Output the [x, y] coordinate of the center of the cell containing the given text.  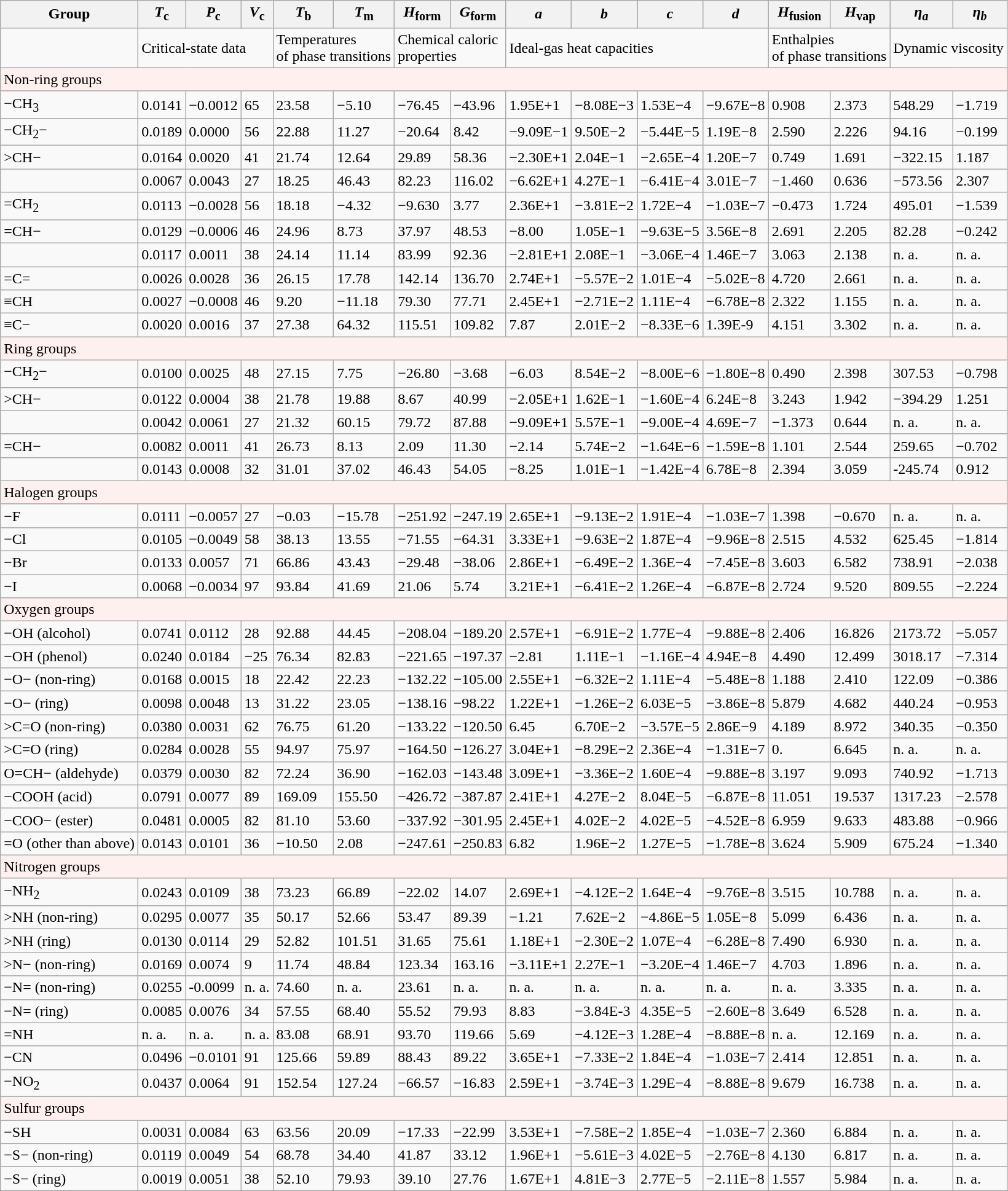
−4.32 [364, 206]
−6.62E+1 [538, 181]
0.0098 [162, 703]
−394.29 [921, 399]
2.86E+1 [538, 563]
483.88 [921, 820]
−3.06E−4 [670, 254]
2.373 [860, 104]
4.151 [799, 325]
3.53E+1 [538, 1132]
−2.81 [538, 656]
Sulfur groups [504, 1109]
79.30 [423, 302]
0.0117 [162, 254]
−6.32E−2 [605, 680]
−2.71E−2 [605, 302]
2.414 [799, 1058]
18.25 [304, 181]
48.84 [364, 964]
0.0437 [162, 1083]
1.251 [980, 399]
1.557 [799, 1179]
0.0030 [214, 773]
2.86E−9 [735, 726]
34 [257, 1011]
63.56 [304, 1132]
−76.45 [423, 104]
23.05 [364, 703]
76.75 [304, 726]
−0.966 [980, 820]
ηa [921, 14]
−1.64E−6 [670, 446]
89.39 [478, 918]
1.28E−4 [670, 1034]
1.19E−8 [735, 132]
−1.78E−8 [735, 843]
48 [257, 374]
−8.00 [538, 231]
63 [257, 1132]
41.69 [364, 586]
9.633 [860, 820]
Critical-state data [205, 48]
7.75 [364, 374]
−9.63E−2 [605, 539]
0.0101 [214, 843]
3.302 [860, 325]
0.0000 [214, 132]
41.87 [423, 1155]
Temperaturesof phase transitions [334, 48]
2.226 [860, 132]
675.24 [921, 843]
11.27 [364, 132]
2.138 [860, 254]
0.0741 [162, 633]
−247.61 [423, 843]
122.09 [921, 680]
>NH (ring) [69, 941]
=NH [69, 1034]
5.099 [799, 918]
−0.0057 [214, 516]
89 [257, 796]
1.942 [860, 399]
−8.00E−6 [670, 374]
0.490 [799, 374]
3.515 [799, 892]
3.21E+1 [538, 586]
−0.242 [980, 231]
11.30 [478, 446]
1.724 [860, 206]
72.24 [304, 773]
−3.86E−8 [735, 703]
2.36E+1 [538, 206]
1.36E−4 [670, 563]
Chemical caloricproperties [450, 48]
6.817 [860, 1155]
−I [69, 586]
82.83 [364, 656]
32 [257, 469]
24.14 [304, 254]
−2.81E+1 [538, 254]
0.0496 [162, 1058]
−9.63E−5 [670, 231]
−9.630 [423, 206]
152.54 [304, 1083]
−22.02 [423, 892]
20.09 [364, 1132]
0.0064 [214, 1083]
23.61 [423, 988]
55.52 [423, 1011]
5.69 [538, 1034]
82.28 [921, 231]
1.39E-9 [735, 325]
0.912 [980, 469]
3.649 [799, 1011]
-0.0099 [214, 988]
5.909 [860, 843]
>N− (non-ring) [69, 964]
5.879 [799, 703]
11.74 [304, 964]
88.43 [423, 1058]
22.88 [304, 132]
−0.0008 [214, 302]
−98.22 [478, 703]
11.14 [364, 254]
≡CH [69, 302]
−20.64 [423, 132]
1.155 [860, 302]
−1.719 [980, 104]
−189.20 [478, 633]
34.40 [364, 1155]
27.76 [478, 1179]
Nitrogen groups [504, 867]
4.27E−2 [605, 796]
3.335 [860, 988]
0.0111 [162, 516]
−29.48 [423, 563]
73.23 [304, 892]
−0.702 [980, 446]
2173.72 [921, 633]
−22.99 [478, 1132]
738.91 [921, 563]
−5.10 [364, 104]
38.13 [304, 539]
35 [257, 918]
12.851 [860, 1058]
−2.30E−2 [605, 941]
0.0295 [162, 918]
115.51 [423, 325]
−7.58E−2 [605, 1132]
4.720 [799, 278]
3.04E+1 [538, 750]
−1.21 [538, 918]
54 [257, 1155]
−138.16 [423, 703]
0.0008 [214, 469]
−126.27 [478, 750]
7.87 [538, 325]
−208.04 [423, 633]
9.50E−2 [605, 132]
−4.12E−3 [605, 1034]
−1.26E−2 [605, 703]
0.0049 [214, 1155]
1.26E−4 [670, 586]
0.0068 [162, 586]
1.85E−4 [670, 1132]
0.0379 [162, 773]
19.88 [364, 399]
3.77 [478, 206]
12.64 [364, 157]
2.04E−1 [605, 157]
3.603 [799, 563]
4.35E−5 [670, 1011]
−5.44E−5 [670, 132]
1.53E−4 [670, 104]
1.05E−1 [605, 231]
−0.473 [799, 206]
−5.02E−8 [735, 278]
−0.0101 [214, 1058]
−3.57E−5 [670, 726]
2.55E+1 [538, 680]
−OH (phenol) [69, 656]
−1.460 [799, 181]
53.60 [364, 820]
−0.03 [304, 516]
−4.12E−2 [605, 892]
−0.953 [980, 703]
58.36 [478, 157]
−S− (non-ring) [69, 1155]
−1.713 [980, 773]
0.0109 [214, 892]
3018.17 [921, 656]
0.0112 [214, 633]
−6.91E−2 [605, 633]
1.101 [799, 446]
−16.83 [478, 1083]
54.05 [478, 469]
13 [257, 703]
0.0057 [214, 563]
5.57E−1 [605, 422]
18.18 [304, 206]
−0.386 [980, 680]
19.537 [860, 796]
−38.06 [478, 563]
d [735, 14]
−9.09E−1 [538, 132]
8.04E−5 [670, 796]
−105.00 [478, 680]
16.826 [860, 633]
−7.33E−2 [605, 1058]
495.01 [921, 206]
625.45 [921, 539]
−1.373 [799, 422]
0.0284 [162, 750]
−O− (non-ring) [69, 680]
83.99 [423, 254]
60.15 [364, 422]
21.06 [423, 586]
0.0168 [162, 680]
0.749 [799, 157]
21.32 [304, 422]
1.07E−4 [670, 941]
Vc [257, 14]
9.20 [304, 302]
−25 [257, 656]
27.38 [304, 325]
0.0255 [162, 988]
136.70 [478, 278]
−1.80E−8 [735, 374]
6.645 [860, 750]
1.11E−1 [605, 656]
809.55 [921, 586]
1.01E−1 [605, 469]
4.69E−7 [735, 422]
1.29E−4 [670, 1083]
37 [257, 325]
−3.36E−2 [605, 773]
−S− (ring) [69, 1179]
62 [257, 726]
Halogen groups [504, 492]
12.169 [860, 1034]
1.896 [860, 964]
0.0133 [162, 563]
2.09 [423, 446]
−2.224 [980, 586]
>C=O (ring) [69, 750]
−2.76E−8 [735, 1155]
0.0061 [214, 422]
109.82 [478, 325]
101.51 [364, 941]
−2.578 [980, 796]
2.515 [799, 539]
−197.37 [478, 656]
4.490 [799, 656]
3.01E−7 [735, 181]
92.36 [478, 254]
0.644 [860, 422]
4.81E−3 [605, 1179]
4.27E−1 [605, 181]
−F [69, 516]
17.78 [364, 278]
14.07 [478, 892]
−O− (ring) [69, 703]
−Br [69, 563]
Tb [304, 14]
3.09E+1 [538, 773]
142.14 [423, 278]
−132.22 [423, 680]
66.89 [364, 892]
93.84 [304, 586]
a [538, 14]
40.99 [478, 399]
75.61 [478, 941]
37.97 [423, 231]
−301.95 [478, 820]
−9.67E−8 [735, 104]
0.0169 [162, 964]
66.86 [304, 563]
1.188 [799, 680]
0.0240 [162, 656]
8.54E−2 [605, 374]
0.0184 [214, 656]
2.724 [799, 586]
6.03E−5 [670, 703]
−5.057 [980, 633]
2.65E+1 [538, 516]
31.22 [304, 703]
2.398 [860, 374]
−COOH (acid) [69, 796]
2.77E−5 [670, 1179]
−387.87 [478, 796]
6.436 [860, 918]
Hfusion [799, 14]
−3.20E−4 [670, 964]
−2.30E+1 [538, 157]
29.89 [423, 157]
2.410 [860, 680]
13.55 [364, 539]
2.590 [799, 132]
−71.55 [423, 539]
5.74E−2 [605, 446]
Tm [364, 14]
−2.11E−8 [735, 1179]
Enthalpiesof phase transitions [829, 48]
68.40 [364, 1011]
−9.13E−2 [605, 516]
4.02E−2 [605, 820]
Gform [478, 14]
57.55 [304, 1011]
31.65 [423, 941]
28 [257, 633]
−221.65 [423, 656]
43.43 [364, 563]
2.544 [860, 446]
6.70E−2 [605, 726]
36.90 [364, 773]
3.197 [799, 773]
74.60 [304, 988]
50.17 [304, 918]
b [605, 14]
−0.670 [860, 516]
2.205 [860, 231]
1.60E−4 [670, 773]
−17.33 [423, 1132]
−15.78 [364, 516]
44.45 [364, 633]
−4.86E−5 [670, 918]
3.56E−8 [735, 231]
1.18E+1 [538, 941]
−8.33E−6 [670, 325]
125.66 [304, 1058]
2.36E−4 [670, 750]
6.82 [538, 843]
9 [257, 964]
53.47 [423, 918]
2.307 [980, 181]
11.051 [799, 796]
−2.05E+1 [538, 399]
169.09 [304, 796]
−322.15 [921, 157]
9.520 [860, 586]
0.0100 [162, 374]
−8.29E−2 [605, 750]
−1.539 [980, 206]
0.0380 [162, 726]
−5.48E−8 [735, 680]
−9.76E−8 [735, 892]
0.0005 [214, 820]
−0.798 [980, 374]
0.0791 [162, 796]
68.91 [364, 1034]
−0.0012 [214, 104]
94.16 [921, 132]
1.398 [799, 516]
1.62E−1 [605, 399]
0.0105 [162, 539]
23.58 [304, 104]
2.322 [799, 302]
−3.68 [478, 374]
1.187 [980, 157]
=O (other than above) [69, 843]
6.582 [860, 563]
−0.350 [980, 726]
31.01 [304, 469]
0.0082 [162, 446]
3.624 [799, 843]
−143.48 [478, 773]
−133.22 [423, 726]
0.0004 [214, 399]
163.16 [478, 964]
0.0016 [214, 325]
Hvap [860, 14]
−0.0028 [214, 206]
8.73 [364, 231]
−26.80 [423, 374]
1.691 [860, 157]
0.0113 [162, 206]
0.0076 [214, 1011]
0.0481 [162, 820]
37.02 [364, 469]
−2.65E−4 [670, 157]
1.05E−8 [735, 918]
−NO2 [69, 1083]
127.24 [364, 1083]
4.189 [799, 726]
−CN [69, 1058]
8.67 [423, 399]
0.0114 [214, 941]
−1.42E−4 [670, 469]
−7.45E−8 [735, 563]
1.67E+1 [538, 1179]
8.42 [478, 132]
1.96E+1 [538, 1155]
6.45 [538, 726]
−0.0049 [214, 539]
26.73 [304, 446]
740.92 [921, 773]
89.22 [478, 1058]
79.72 [423, 422]
−0.199 [980, 132]
>NH (non-ring) [69, 918]
O=CH− (aldehyde) [69, 773]
116.02 [478, 181]
2.08 [364, 843]
−337.92 [423, 820]
−8.25 [538, 469]
≡C− [69, 325]
−4.52E−8 [735, 820]
Hform [423, 14]
−64.31 [478, 539]
0.0164 [162, 157]
0.0019 [162, 1179]
−120.50 [478, 726]
6.78E−8 [735, 469]
0.0067 [162, 181]
3.33E+1 [538, 539]
29 [257, 941]
83.08 [304, 1034]
0.0025 [214, 374]
−250.83 [478, 843]
−251.92 [423, 516]
9.093 [860, 773]
55 [257, 750]
48.53 [478, 231]
97 [257, 586]
0.0119 [162, 1155]
2.27E−1 [605, 964]
4.703 [799, 964]
93.70 [423, 1034]
21.78 [304, 399]
0.0042 [162, 422]
−6.49E−2 [605, 563]
0.0015 [214, 680]
2.41E+1 [538, 796]
71 [257, 563]
24.96 [304, 231]
3.243 [799, 399]
5.74 [478, 586]
0.0189 [162, 132]
4.130 [799, 1155]
−1.59E−8 [735, 446]
−3.11E+1 [538, 964]
0.0129 [162, 231]
0.0043 [214, 181]
0.0122 [162, 399]
−NH2 [69, 892]
−6.78E−8 [735, 302]
2.74E+1 [538, 278]
7.490 [799, 941]
−1.340 [980, 843]
6.24E−8 [735, 399]
−COO− (ester) [69, 820]
Ring groups [504, 348]
−N= (ring) [69, 1011]
155.50 [364, 796]
1.64E−4 [670, 892]
−573.56 [921, 181]
21.74 [304, 157]
8.83 [538, 1011]
61.20 [364, 726]
9.679 [799, 1083]
−OH (alcohol) [69, 633]
−162.03 [423, 773]
0.0051 [214, 1179]
1.96E−2 [605, 843]
8.13 [364, 446]
−9.96E−8 [735, 539]
−CH3 [69, 104]
−10.50 [304, 843]
65 [257, 104]
440.24 [921, 703]
2.360 [799, 1132]
=CH2 [69, 206]
>C=O (non-ring) [69, 726]
259.65 [921, 446]
−1.60E−4 [670, 399]
1.95E+1 [538, 104]
6.930 [860, 941]
52.82 [304, 941]
68.78 [304, 1155]
0.0085 [162, 1011]
−0.0006 [214, 231]
1.27E−5 [670, 843]
−11.18 [364, 302]
2.01E−2 [605, 325]
52.66 [364, 918]
18 [257, 680]
−9.09E+1 [538, 422]
22.42 [304, 680]
1.72E−4 [670, 206]
2.394 [799, 469]
16.738 [860, 1083]
Tc [162, 14]
=C= [69, 278]
0.0048 [214, 703]
1.84E−4 [670, 1058]
−6.41E−2 [605, 586]
58 [257, 539]
Pc [214, 14]
307.53 [921, 374]
−1.31E−7 [735, 750]
340.35 [921, 726]
0.0084 [214, 1132]
0.0141 [162, 104]
548.29 [921, 104]
−247.19 [478, 516]
Group [69, 14]
2.69E+1 [538, 892]
Oxygen groups [504, 610]
119.66 [478, 1034]
76.34 [304, 656]
8.972 [860, 726]
22.23 [364, 680]
−6.28E−8 [735, 941]
27.15 [304, 374]
1.01E−4 [670, 278]
39.10 [423, 1179]
−0.0034 [214, 586]
52.10 [304, 1179]
2.08E−1 [605, 254]
75.97 [364, 750]
12.499 [860, 656]
Ideal-gas heat capacities [637, 48]
0.0074 [214, 964]
c [670, 14]
3.65E+1 [538, 1058]
64.32 [364, 325]
77.71 [478, 302]
4.532 [860, 539]
−8.08E−3 [605, 104]
−Cl [69, 539]
−3.84E-3 [605, 1011]
2.57E+1 [538, 633]
6.959 [799, 820]
6.884 [860, 1132]
4.682 [860, 703]
−9.00E−4 [670, 422]
123.34 [423, 964]
2.661 [860, 278]
−2.038 [980, 563]
−2.60E−8 [735, 1011]
−5.61E−3 [605, 1155]
4.94E−8 [735, 656]
−N= (non-ring) [69, 988]
6.528 [860, 1011]
−6.03 [538, 374]
82.23 [423, 181]
2.406 [799, 633]
1.87E−4 [670, 539]
−43.96 [478, 104]
Dynamic viscosity [948, 48]
81.10 [304, 820]
1.91E−4 [670, 516]
1.20E−7 [735, 157]
1.77E−4 [670, 633]
-245.74 [921, 469]
0.908 [799, 104]
2.691 [799, 231]
10.788 [860, 892]
1.22E+1 [538, 703]
−426.72 [423, 796]
−5.57E−2 [605, 278]
26.15 [304, 278]
−3.74E−3 [605, 1083]
−2.14 [538, 446]
−7.314 [980, 656]
−1.814 [980, 539]
−3.81E−2 [605, 206]
3.063 [799, 254]
0.0026 [162, 278]
−1.16E−4 [670, 656]
59.89 [364, 1058]
0.0027 [162, 302]
3.059 [860, 469]
−SH [69, 1132]
5.984 [860, 1179]
−164.50 [423, 750]
−6.41E−4 [670, 181]
1317.23 [921, 796]
33.12 [478, 1155]
0. [799, 750]
0.636 [860, 181]
0.0243 [162, 892]
7.62E−2 [605, 918]
92.88 [304, 633]
0.0130 [162, 941]
2.59E+1 [538, 1083]
−66.57 [423, 1083]
ηb [980, 14]
94.97 [304, 750]
Non-ring groups [504, 79]
87.88 [478, 422]
